Search for the cell housing the specified text and yield its (X, Y) center coordinate. 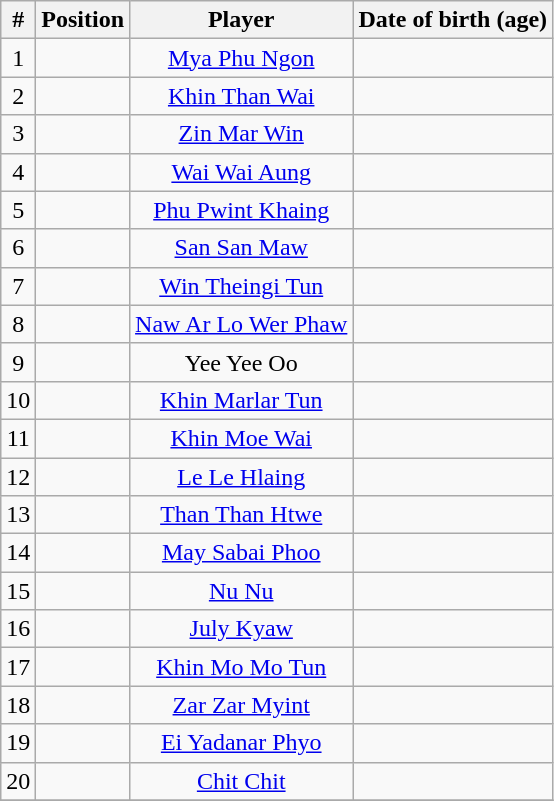
1 (18, 58)
Position (83, 20)
10 (18, 400)
17 (18, 667)
14 (18, 553)
13 (18, 515)
Khin Marlar Tun (242, 400)
Wai Wai Aung (242, 172)
11 (18, 438)
18 (18, 705)
3 (18, 134)
Than Than Htwe (242, 515)
Mya Phu Ngon (242, 58)
Khin Moe Wai (242, 438)
5 (18, 210)
Zar Zar Myint (242, 705)
Khin Mo Mo Tun (242, 667)
20 (18, 781)
Nu Nu (242, 591)
# (18, 20)
Win Theingi Tun (242, 286)
Naw Ar Lo Wer Phaw (242, 324)
6 (18, 248)
Chit Chit (242, 781)
15 (18, 591)
8 (18, 324)
19 (18, 743)
2 (18, 96)
May Sabai Phoo (242, 553)
Phu Pwint Khaing (242, 210)
4 (18, 172)
Player (242, 20)
Le Le Hlaing (242, 477)
San San Maw (242, 248)
Yee Yee Oo (242, 362)
7 (18, 286)
16 (18, 629)
Zin Mar Win (242, 134)
12 (18, 477)
July Kyaw (242, 629)
9 (18, 362)
Khin Than Wai (242, 96)
Ei Yadanar Phyo (242, 743)
Date of birth (age) (453, 20)
